Scan for the cell matching the given text and deliver its (x, y) coordinate at center. 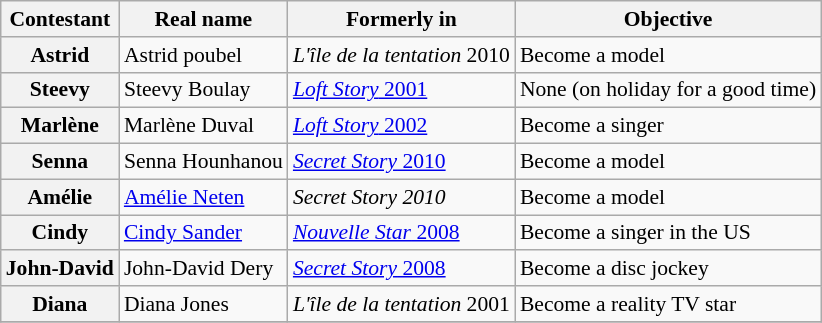
Steevy (60, 90)
Formerly in (402, 19)
Marlène Duval (204, 126)
Secret Story 2008 (402, 269)
None (on holiday for a good time) (668, 90)
Become a reality TV star (668, 304)
John-David Dery (204, 269)
Diana (60, 304)
Cindy Sander (204, 233)
Contestant (60, 19)
Steevy Boulay (204, 90)
Loft Story 2002 (402, 126)
Become a singer in the US (668, 233)
Marlène (60, 126)
Astrid poubel (204, 55)
Become a singer (668, 126)
Loft Story 2001 (402, 90)
Amélie (60, 197)
Amélie Neten (204, 197)
Become a disc jockey (668, 269)
Objective (668, 19)
Astrid (60, 55)
Nouvelle Star 2008 (402, 233)
Senna Hounhanou (204, 162)
L'île de la tentation 2001 (402, 304)
John-David (60, 269)
Diana Jones (204, 304)
Senna (60, 162)
L'île de la tentation 2010 (402, 55)
Cindy (60, 233)
Real name (204, 19)
